Extract the [X, Y] coordinate from the center of the cell holding the provided text.  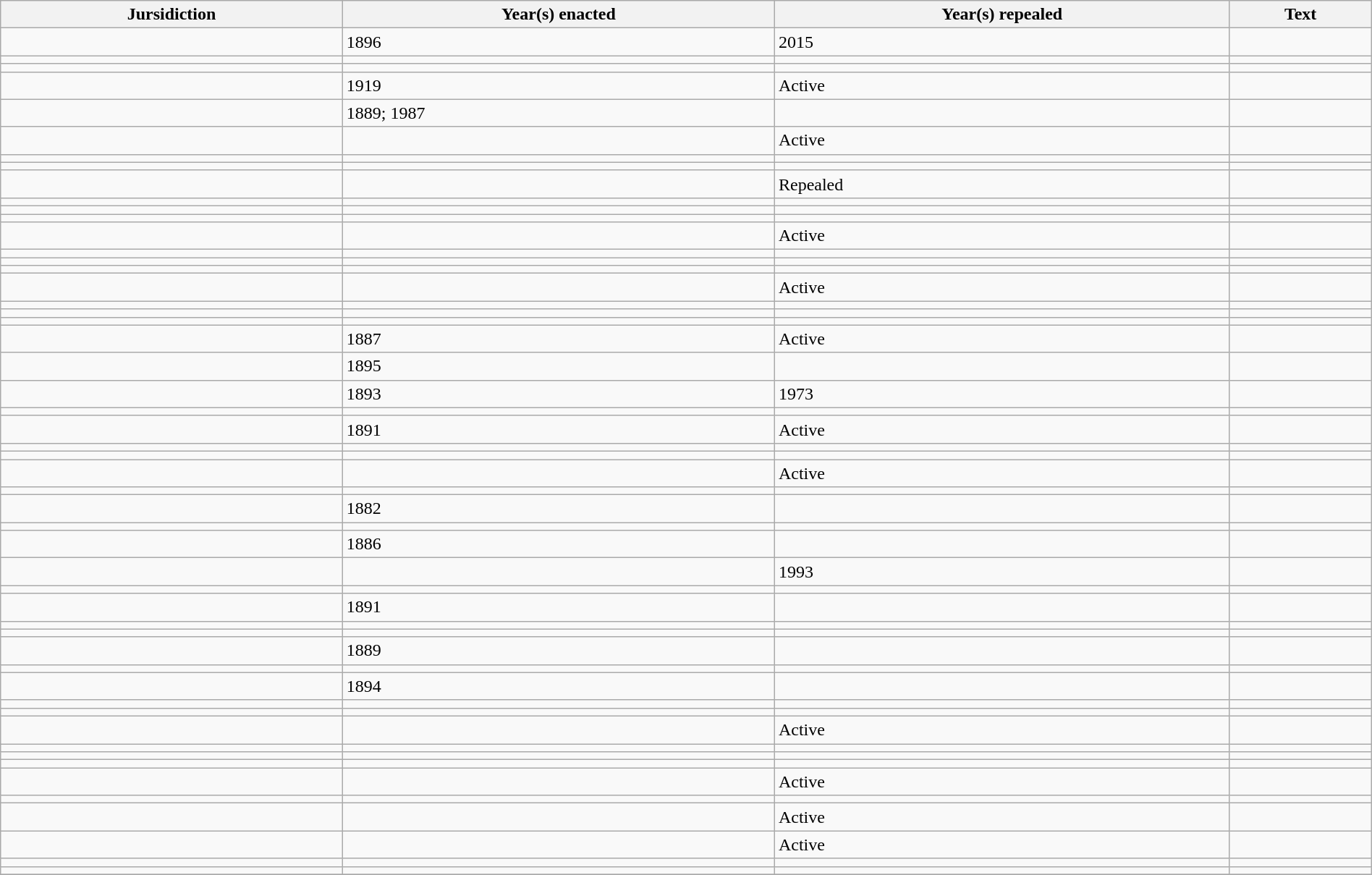
Year(s) enacted [559, 14]
Year(s) repealed [1002, 14]
1889 [559, 651]
1919 [559, 85]
1882 [559, 509]
1886 [559, 544]
1894 [559, 686]
1893 [559, 394]
1993 [1002, 572]
Jursidiction [172, 14]
Repealed [1002, 184]
1887 [559, 339]
1973 [1002, 394]
1896 [559, 42]
1895 [559, 366]
2015 [1002, 42]
Text [1300, 14]
1889; 1987 [559, 113]
